Output the (x, y) coordinate of the center of the cell containing the given text.  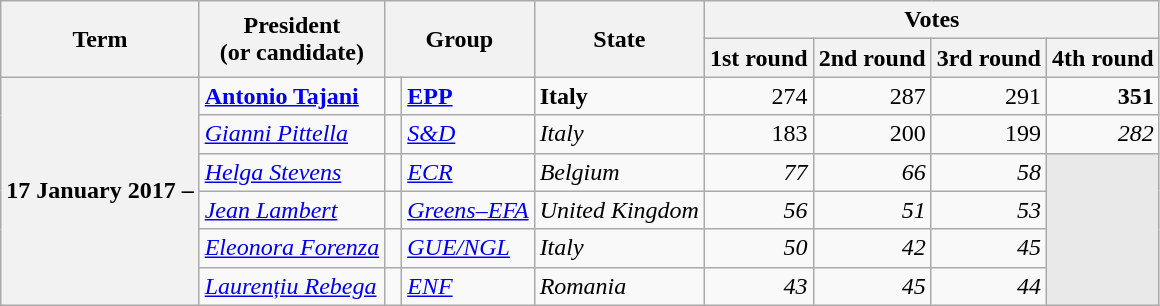
3rd round (988, 58)
Jean Lambert (292, 210)
Group (460, 39)
Eleonora Forenza (292, 248)
Laurențiu Rebega (292, 286)
Votes (932, 20)
1st round (758, 58)
Romania (619, 286)
53 (988, 210)
183 (758, 134)
Antonio Tajani (292, 96)
Gianni Pittella (292, 134)
199 (988, 134)
287 (872, 96)
2nd round (872, 58)
351 (1104, 96)
S&D (468, 134)
ECR (468, 172)
291 (988, 96)
Belgium (619, 172)
56 (758, 210)
4th round (1104, 58)
Helga Stevens (292, 172)
United Kingdom (619, 210)
President(or candidate) (292, 39)
51 (872, 210)
State (619, 39)
Term (100, 39)
GUE/NGL (468, 248)
44 (988, 286)
EPP (468, 96)
77 (758, 172)
43 (758, 286)
Greens–EFA (468, 210)
17 January 2017 – (100, 191)
ENF (468, 286)
282 (1104, 134)
274 (758, 96)
200 (872, 134)
42 (872, 248)
50 (758, 248)
58 (988, 172)
66 (872, 172)
